Extract the (X, Y) coordinate from the center of the cell holding the provided text.  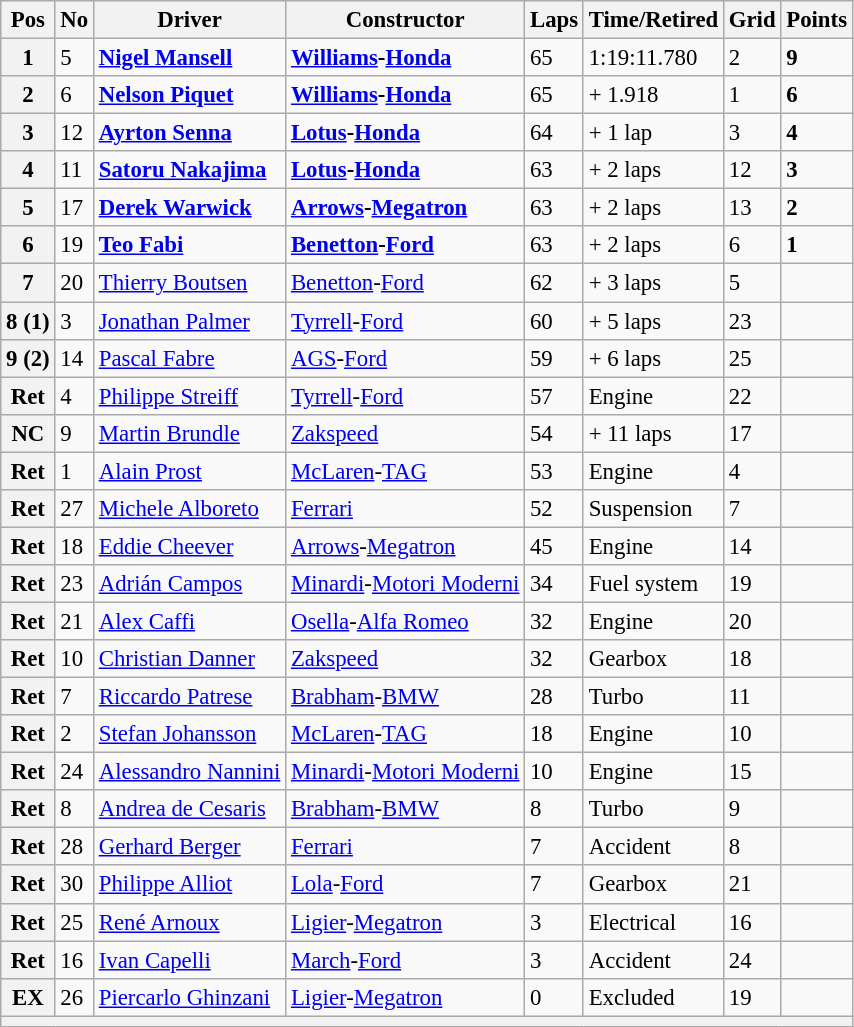
Andrea de Cesaris (189, 809)
Excluded (653, 997)
45 (554, 546)
Osella-Alfa Romeo (406, 621)
Alessandro Nannini (189, 772)
Teo Fabi (189, 245)
62 (554, 283)
Philippe Streiff (189, 396)
Nelson Piquet (189, 95)
64 (554, 133)
Points (816, 20)
+ 11 laps (653, 433)
60 (554, 321)
EX (28, 997)
Riccardo Patrese (189, 697)
Ivan Capelli (189, 960)
Suspension (653, 509)
+ 1.918 (653, 95)
Alain Prost (189, 471)
Nigel Mansell (189, 58)
Michele Alboreto (189, 509)
Martin Brundle (189, 433)
54 (554, 433)
15 (752, 772)
Electrical (653, 922)
26 (74, 997)
+ 5 laps (653, 321)
Satoru Nakajima (189, 170)
1:19:11.780 (653, 58)
0 (554, 997)
Constructor (406, 20)
Alex Caffi (189, 621)
Adrián Campos (189, 584)
22 (752, 396)
No (74, 20)
53 (554, 471)
Ayrton Senna (189, 133)
March-Ford (406, 960)
52 (554, 509)
+ 3 laps (653, 283)
Piercarlo Ghinzani (189, 997)
Derek Warwick (189, 208)
Pascal Fabre (189, 358)
Time/Retired (653, 20)
59 (554, 358)
+ 1 lap (653, 133)
René Arnoux (189, 922)
NC (28, 433)
Laps (554, 20)
30 (74, 885)
8 (1) (28, 321)
13 (752, 208)
9 (2) (28, 358)
Gerhard Berger (189, 847)
Jonathan Palmer (189, 321)
34 (554, 584)
Lola-Ford (406, 885)
Christian Danner (189, 659)
Stefan Johansson (189, 734)
Philippe Alliot (189, 885)
Fuel system (653, 584)
57 (554, 396)
Pos (28, 20)
AGS-Ford (406, 358)
27 (74, 509)
Thierry Boutsen (189, 283)
Driver (189, 20)
Eddie Cheever (189, 546)
Grid (752, 20)
+ 6 laps (653, 358)
